Search for the cell housing the specified text and yield its [X, Y] center coordinate. 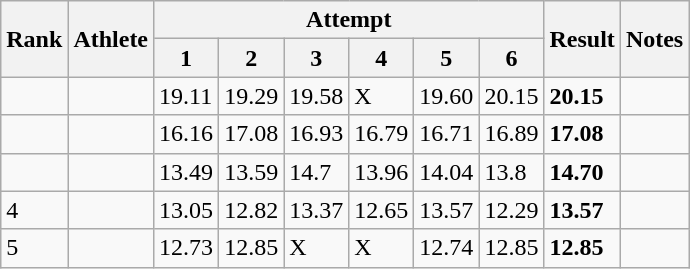
16.89 [512, 134]
14.70 [582, 172]
13.49 [186, 172]
Athlete [111, 39]
16.71 [446, 134]
Notes [654, 39]
13.05 [186, 210]
12.73 [186, 248]
Result [582, 39]
6 [512, 58]
14.04 [446, 172]
3 [316, 58]
19.60 [446, 96]
19.29 [252, 96]
16.79 [382, 134]
1 [186, 58]
12.29 [512, 210]
12.74 [446, 248]
Rank [34, 39]
13.96 [382, 172]
13.59 [252, 172]
16.93 [316, 134]
19.11 [186, 96]
14.7 [316, 172]
19.58 [316, 96]
2 [252, 58]
12.65 [382, 210]
16.16 [186, 134]
12.82 [252, 210]
13.8 [512, 172]
13.37 [316, 210]
Attempt [349, 20]
